Return [x, y] of the center of cell containing provided text 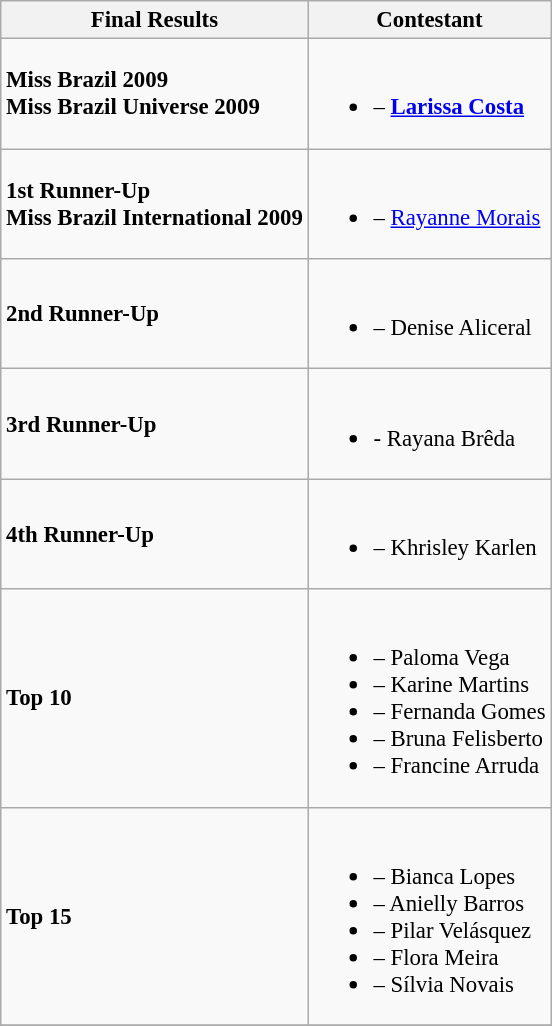
– Larissa Costa [430, 94]
Top 10 [154, 698]
2nd Runner-Up [154, 314]
– Denise Aliceral [430, 314]
– Bianca Lopes – Anielly Barros – Pilar Velásquez – Flora Meira – Sílvia Novais [430, 916]
Miss Brazil 2009Miss Brazil Universe 2009 [154, 94]
1st Runner-UpMiss Brazil International 2009 [154, 204]
– Rayanne Morais [430, 204]
– Khrisley Karlen [430, 534]
3rd Runner-Up [154, 424]
Top 15 [154, 916]
Final Results [154, 20]
Contestant [430, 20]
4th Runner-Up [154, 534]
- Rayana Brêda [430, 424]
– Paloma Vega – Karine Martins – Fernanda Gomes – Bruna Felisberto – Francine Arruda [430, 698]
